Find where the given text appears and provide that cell's center as [x, y] coordinate. 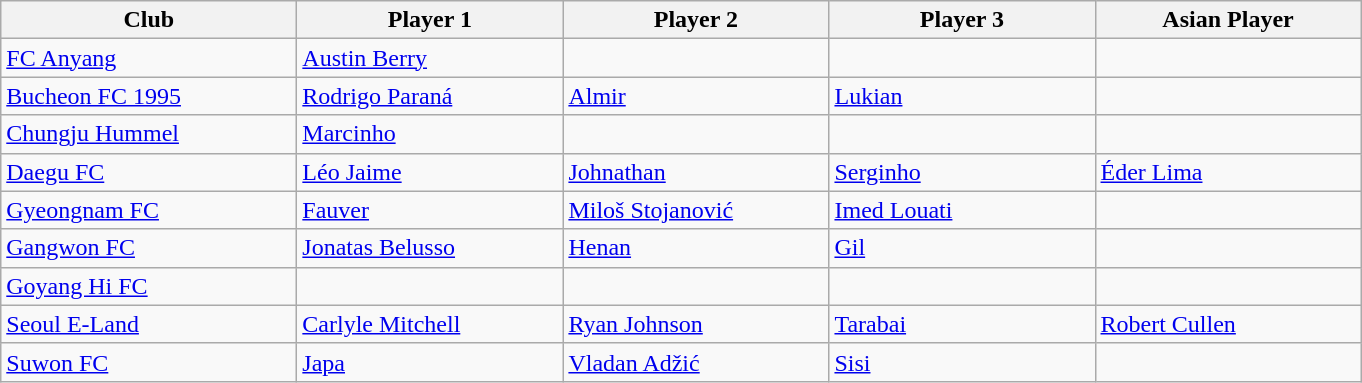
Serginho [962, 172]
Carlyle Mitchell [430, 324]
Imed Louati [962, 210]
Sisi [962, 362]
Player 3 [962, 20]
Gil [962, 248]
Player 2 [696, 20]
Daegu FC [149, 172]
Gyeongnam FC [149, 210]
Seoul E-Land [149, 324]
Tarabai [962, 324]
Henan [696, 248]
Robert Cullen [1228, 324]
Marcinho [430, 134]
Ryan Johnson [696, 324]
Chungju Hummel [149, 134]
Player 1 [430, 20]
Vladan Adžić [696, 362]
Japa [430, 362]
Bucheon FC 1995 [149, 96]
Rodrigo Paraná [430, 96]
Gangwon FC [149, 248]
Goyang Hi FC [149, 286]
Asian Player [1228, 20]
Lukian [962, 96]
Johnathan [696, 172]
Almir [696, 96]
Club [149, 20]
Éder Lima [1228, 172]
Miloš Stojanović [696, 210]
Jonatas Belusso [430, 248]
Léo Jaime [430, 172]
Suwon FC [149, 362]
FC Anyang [149, 58]
Fauver [430, 210]
Austin Berry [430, 58]
